Return the [x, y] coordinate for the center point of the cell that contains the specified text.  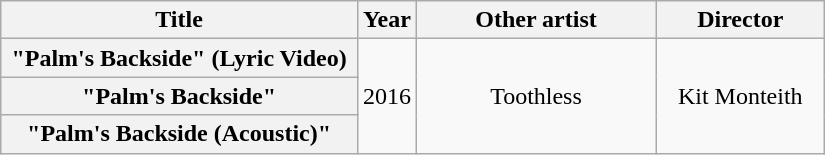
Title [180, 20]
Other artist [536, 20]
2016 [386, 96]
Toothless [536, 96]
"Palm's Backside (Acoustic)" [180, 134]
Year [386, 20]
"Palm's Backside" [180, 96]
Director [740, 20]
Kit Monteith [740, 96]
"Palm's Backside" (Lyric Video) [180, 58]
